Determine the (x, y) coordinate at the center of the cell enclosing the given text.  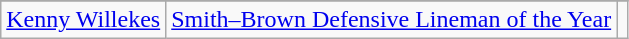
Smith–Brown Defensive Lineman of the Year (392, 20)
Kenny Willekes (84, 20)
